Return (x, y) of the center of cell containing provided text 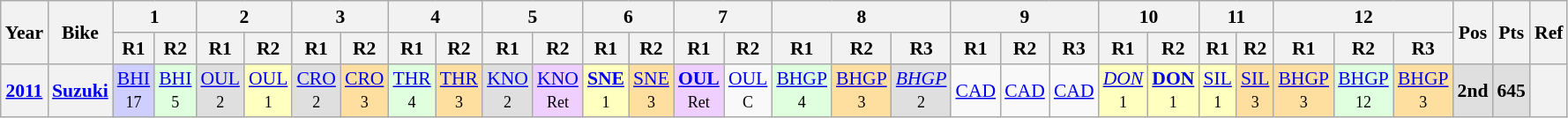
1 (155, 17)
BHGP2 (922, 90)
OULC (748, 90)
8 (861, 17)
BHI17 (134, 90)
OUL2 (220, 90)
BHGP4 (802, 90)
OULRet (698, 90)
SIL1 (1217, 90)
Pos (1473, 32)
12 (1363, 17)
Ref (1549, 32)
2nd (1473, 90)
SNE3 (651, 90)
5 (533, 17)
Bike (80, 32)
3 (340, 17)
Year (25, 32)
Suzuki (80, 90)
CRO2 (316, 90)
KNORet (557, 90)
BHI5 (175, 90)
2 (243, 17)
9 (1025, 17)
BHGP12 (1363, 90)
THR4 (411, 90)
645 (1512, 90)
2011 (25, 90)
6 (628, 17)
SNE1 (606, 90)
Pts (1512, 32)
SIL3 (1256, 90)
THR3 (459, 90)
OUL1 (268, 90)
10 (1149, 17)
CRO3 (365, 90)
KNO2 (508, 90)
11 (1236, 17)
4 (436, 17)
7 (723, 17)
